Return the [x, y] coordinate for the center point of the cell that contains the specified text.  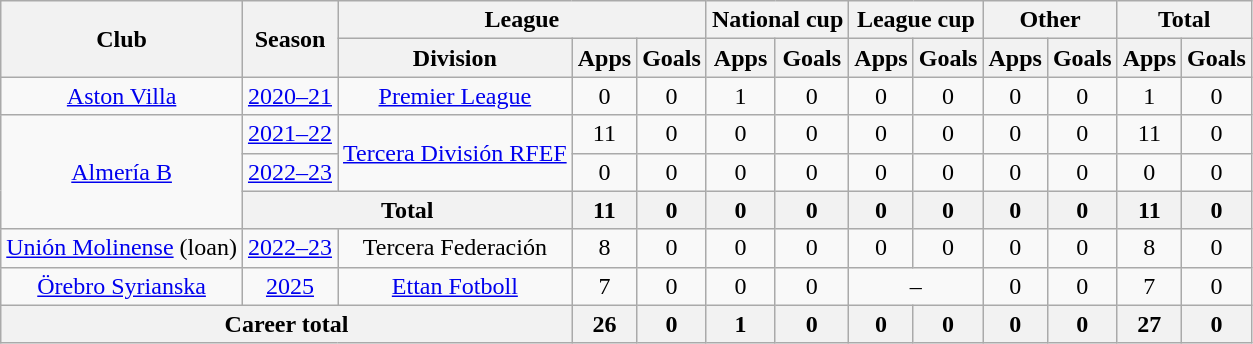
Tercera División RFEF [456, 153]
Almería B [122, 172]
Premier League [456, 96]
26 [604, 324]
National cup [777, 20]
27 [1149, 324]
Unión Molinense (loan) [122, 248]
– [916, 286]
2020–21 [290, 96]
Örebro Syrianska [122, 286]
Club [122, 39]
2021–22 [290, 134]
Aston Villa [122, 96]
League [522, 20]
League cup [916, 20]
Tercera Federación [456, 248]
Career total [286, 324]
2025 [290, 286]
Season [290, 39]
Ettan Fotboll [456, 286]
Division [456, 58]
Other [1050, 20]
